Provide the (X, Y) coordinate of the cell's center where the given text is located.  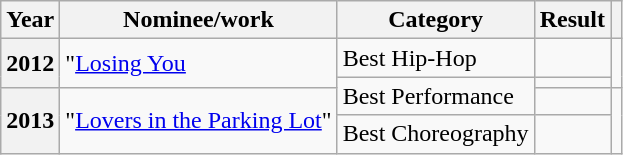
2013 (30, 120)
Nominee/work (198, 20)
Category (436, 20)
Result (572, 20)
Year (30, 20)
Best Choreography (436, 134)
Best Performance (436, 96)
Best Hip-Hop (436, 58)
"Lovers in the Parking Lot" (198, 120)
2012 (30, 64)
"Losing You (198, 64)
